Return the [x, y] coordinate for the center point of the cell that contains the specified text.  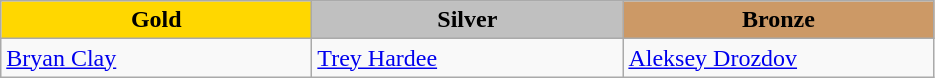
Bronze [778, 20]
Trey Hardee [468, 58]
Aleksey Drozdov [778, 58]
Bryan Clay [156, 58]
Gold [156, 20]
Silver [468, 20]
